From the cell containing the given text, extract its center point as [X, Y] coordinate. 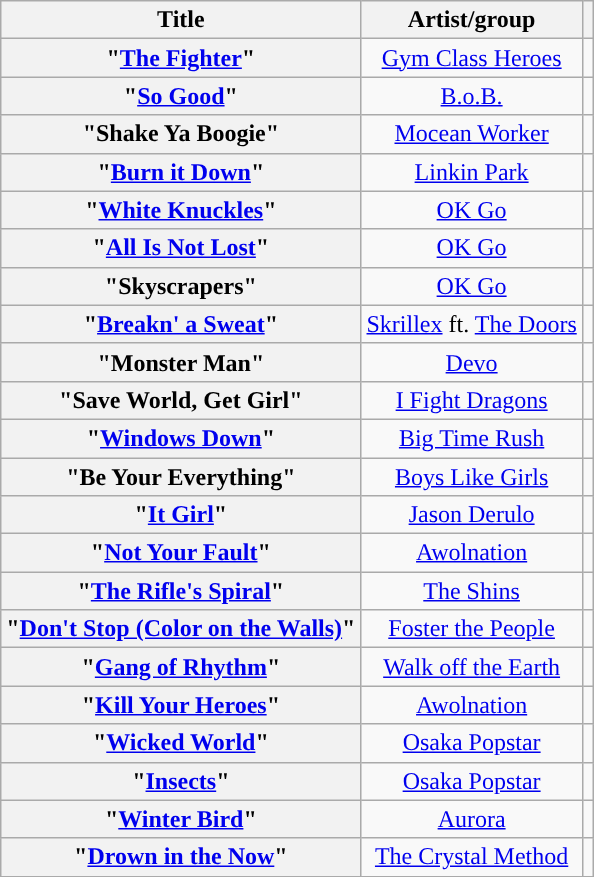
Mocean Worker [472, 134]
"Skyscrapers" [181, 286]
"Insects" [181, 781]
"Save World, Get Girl" [181, 400]
The Shins [472, 591]
"Wicked World" [181, 743]
"Gang of Rhythm" [181, 667]
I Fight Dragons [472, 400]
Title [181, 20]
Devo [472, 362]
"Kill Your Heroes" [181, 705]
"Be Your Everything" [181, 477]
The Crystal Method [472, 857]
"So Good" [181, 96]
"Breakn' a Sweat" [181, 324]
"Not Your Fault" [181, 553]
"The Fighter" [181, 58]
Aurora [472, 819]
"Don't Stop (Color on the Walls)" [181, 629]
"Monster Man" [181, 362]
"Windows Down" [181, 438]
"The Rifle's Spiral" [181, 591]
"Shake Ya Boogie" [181, 134]
"It Girl" [181, 515]
"Burn it Down" [181, 172]
Linkin Park [472, 172]
Skrillex ft. The Doors [472, 324]
"Drown in the Now" [181, 857]
Artist/group [472, 20]
"White Knuckles" [181, 210]
Jason Derulo [472, 515]
Big Time Rush [472, 438]
B.o.B. [472, 96]
Gym Class Heroes [472, 58]
"Winter Bird" [181, 819]
Walk off the Earth [472, 667]
"All Is Not Lost" [181, 248]
Foster the People [472, 629]
Boys Like Girls [472, 477]
